Extract the (X, Y) coordinate from the center of the cell holding the provided text.  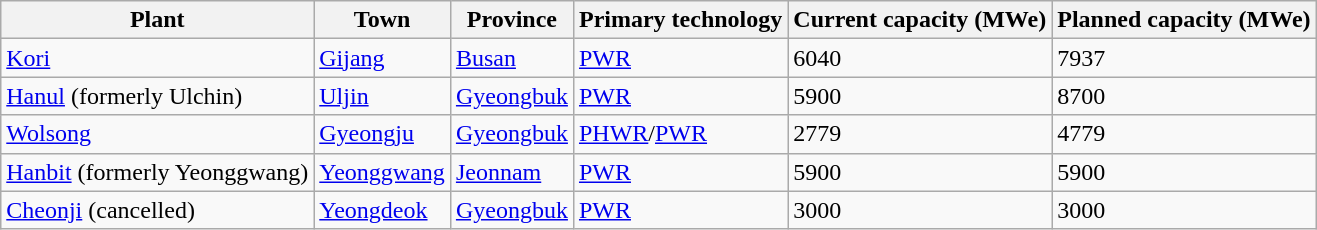
2779 (920, 134)
PHWR/PWR (680, 134)
Uljin (382, 96)
Gijang (382, 58)
Wolsong (158, 134)
Town (382, 20)
7937 (1184, 58)
Jeonnam (512, 172)
Province (512, 20)
Yeongdeok (382, 210)
4779 (1184, 134)
Current capacity (MWe) (920, 20)
Kori (158, 58)
Hanbit (formerly Yeonggwang) (158, 172)
Primary technology (680, 20)
Plant (158, 20)
8700 (1184, 96)
Cheonji (cancelled) (158, 210)
Gyeongju (382, 134)
Busan (512, 58)
6040 (920, 58)
Yeonggwang (382, 172)
Planned capacity (MWe) (1184, 20)
Hanul (formerly Ulchin) (158, 96)
